Scan for the cell matching the given text and deliver its [X, Y] coordinate at center. 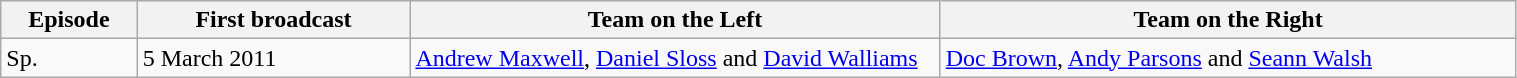
First broadcast [274, 20]
Episode [69, 20]
Team on the Left [675, 20]
5 March 2011 [274, 58]
Sp. [69, 58]
Doc Brown, Andy Parsons and Seann Walsh [1228, 58]
Team on the Right [1228, 20]
Andrew Maxwell, Daniel Sloss and David Walliams [675, 58]
